Extract the (X, Y) coordinate from the center of the cell holding the provided text.  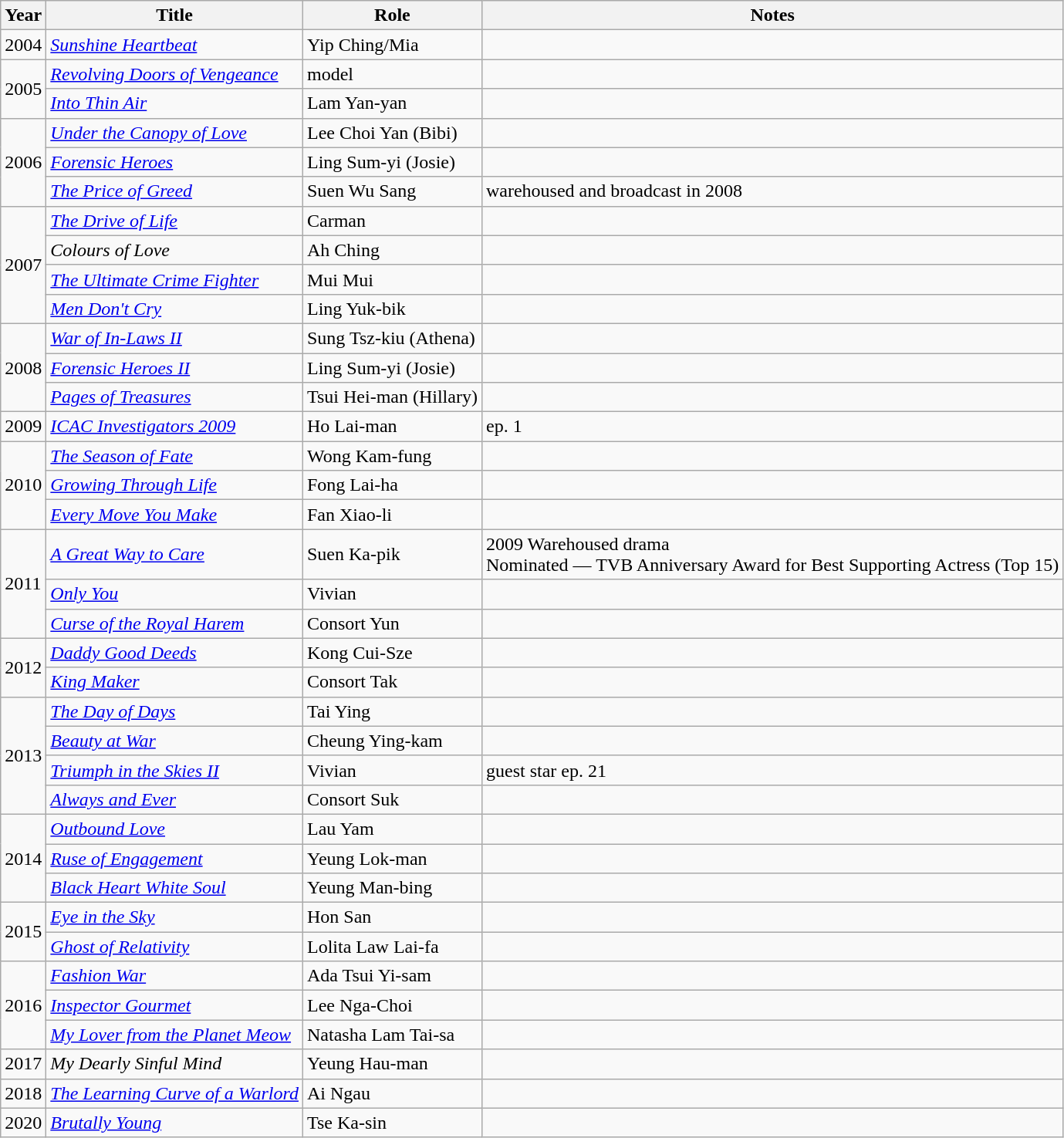
Black Heart White Soul (174, 888)
The Learning Curve of a Warlord (174, 1093)
My Dearly Sinful Mind (174, 1064)
Ho Lai-man (392, 427)
2013 (23, 755)
Eye in the Sky (174, 917)
War of In-Laws II (174, 338)
Ghost of Relativity (174, 947)
2008 (23, 367)
Beauty at War (174, 741)
Lau Yam (392, 829)
Kong Cui-Sze (392, 653)
Lolita Law Lai-fa (392, 947)
Fong Lai-ha (392, 485)
A Great Way to Care (174, 554)
2007 (23, 265)
The Day of Days (174, 711)
Year (23, 15)
2015 (23, 932)
The Drive of Life (174, 221)
Sunshine Heartbeat (174, 45)
ep. 1 (772, 427)
Yeung Hau-man (392, 1064)
Lam Yan-yan (392, 103)
The Season of Fate (174, 456)
guest star ep. 21 (772, 770)
Curse of the Royal Harem (174, 623)
Triumph in the Skies II (174, 770)
2005 (23, 89)
Pages of Treasures (174, 397)
The Ultimate Crime Fighter (174, 279)
Cheung Ying-kam (392, 741)
Suen Wu Sang (392, 191)
Title (174, 15)
Tai Ying (392, 711)
Growing Through Life (174, 485)
ICAC Investigators 2009 (174, 427)
2018 (23, 1093)
2006 (23, 162)
Ai Ngau (392, 1093)
Consort Tak (392, 682)
Mui Mui (392, 279)
Yeung Man-bing (392, 888)
Ada Tsui Yi-sam (392, 976)
Under the Canopy of Love (174, 133)
Consort Yun (392, 623)
Ruse of Engagement (174, 859)
Brutally Young (174, 1123)
Revolving Doors of Vengeance (174, 74)
2016 (23, 1005)
2017 (23, 1064)
Notes (772, 15)
Fan Xiao-li (392, 515)
King Maker (174, 682)
2020 (23, 1123)
Lee Choi Yan (Bibi) (392, 133)
Carman (392, 221)
2011 (23, 583)
My Lover from the Planet Meow (174, 1035)
Ah Ching (392, 250)
2014 (23, 858)
Forensic Heroes II (174, 368)
Forensic Heroes (174, 162)
model (392, 74)
Inspector Gourmet (174, 1005)
Sung Tsz-kiu (Athena) (392, 338)
warehoused and broadcast in 2008 (772, 191)
Tsui Hei-man (Hillary) (392, 397)
Natasha Lam Tai-sa (392, 1035)
2009 (23, 427)
Yip Ching/Mia (392, 45)
Suen Ka-pik (392, 554)
Colours of Love (174, 250)
Fashion War (174, 976)
Every Move You Make (174, 515)
Consort Suk (392, 799)
Yeung Lok-man (392, 859)
Daddy Good Deeds (174, 653)
Outbound Love (174, 829)
Only You (174, 594)
The Price of Greed (174, 191)
Role (392, 15)
2010 (23, 485)
Always and Ever (174, 799)
Hon San (392, 917)
Men Don't Cry (174, 309)
2004 (23, 45)
Tse Ka-sin (392, 1123)
Ling Yuk-bik (392, 309)
Into Thin Air (174, 103)
2012 (23, 667)
2009 Warehoused dramaNominated — TVB Anniversary Award for Best Supporting Actress (Top 15) (772, 554)
Wong Kam-fung (392, 456)
Lee Nga-Choi (392, 1005)
